Search for the cell housing the specified text and yield its (X, Y) center coordinate. 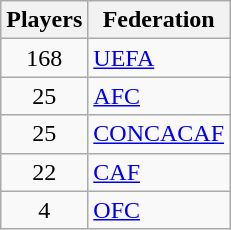
22 (44, 172)
AFC (159, 96)
Federation (159, 20)
Players (44, 20)
4 (44, 210)
CAF (159, 172)
OFC (159, 210)
UEFA (159, 58)
168 (44, 58)
CONCACAF (159, 134)
